Find where the given text appears and provide that cell's center as (x, y) coordinate. 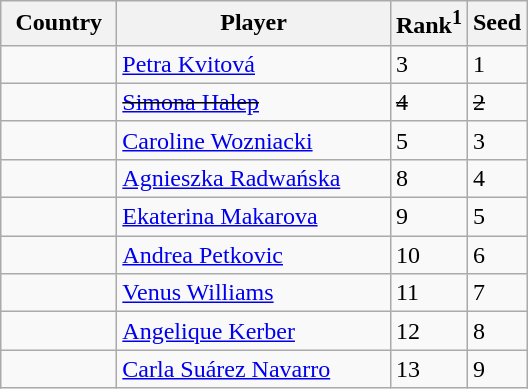
Carla Suárez Navarro (254, 369)
Andrea Petkovic (254, 255)
7 (496, 293)
Country (59, 24)
13 (428, 369)
Player (254, 24)
12 (428, 331)
Rank1 (428, 24)
11 (428, 293)
6 (496, 255)
2 (496, 102)
Angelique Kerber (254, 331)
Caroline Wozniacki (254, 140)
Seed (496, 24)
1 (496, 64)
Agnieszka Radwańska (254, 178)
Simona Halep (254, 102)
10 (428, 255)
Venus Williams (254, 293)
Petra Kvitová (254, 64)
Ekaterina Makarova (254, 217)
